For the text-containing cell, return its midpoint in (x, y) coordinate format. 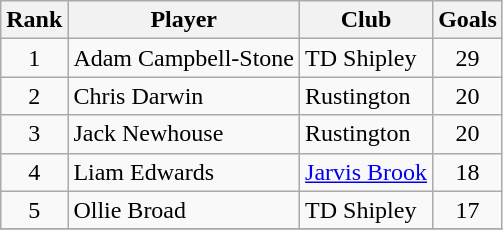
17 (468, 210)
Jack Newhouse (184, 134)
5 (34, 210)
29 (468, 58)
Adam Campbell-Stone (184, 58)
4 (34, 172)
Rank (34, 20)
Club (366, 20)
18 (468, 172)
Goals (468, 20)
1 (34, 58)
Ollie Broad (184, 210)
Jarvis Brook (366, 172)
Player (184, 20)
Liam Edwards (184, 172)
Chris Darwin (184, 96)
3 (34, 134)
2 (34, 96)
